Detect which cell encompasses the target text, then output its (x, y) center coordinate. 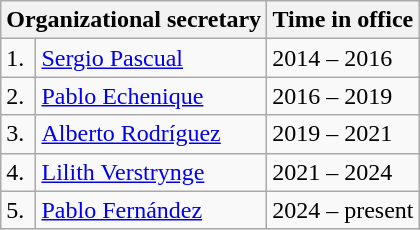
2021 – 2024 (343, 172)
Organizational secretary (134, 20)
Lilith Verstrynge (152, 172)
2024 – present (343, 210)
Pablo Echenique (152, 96)
Time in office (343, 20)
1. (18, 58)
2019 – 2021 (343, 134)
2. (18, 96)
2014 – 2016 (343, 58)
Alberto Rodríguez (152, 134)
3. (18, 134)
2016 – 2019 (343, 96)
Sergio Pascual (152, 58)
5. (18, 210)
Pablo Fernández (152, 210)
4. (18, 172)
